Capture the cell that displays the provided text and extract its (X, Y) central coordinate. 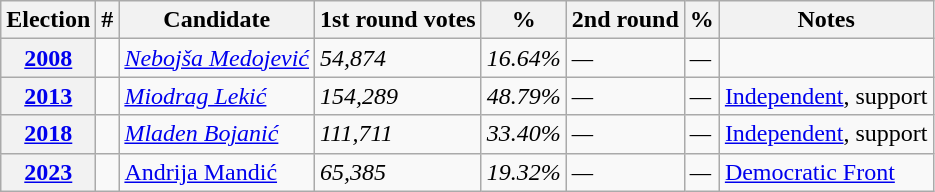
48.79% (524, 96)
54,874 (398, 58)
2008 (48, 58)
# (108, 20)
154,289 (398, 96)
Notes (826, 20)
19.32% (524, 172)
Candidate (217, 20)
2nd round (625, 20)
Democratic Front (826, 172)
2023 (48, 172)
Miodrag Lekić (217, 96)
Nebojša Medojević (217, 58)
Mladen Bojanić (217, 134)
16.64% (524, 58)
Election (48, 20)
2013 (48, 96)
2018 (48, 134)
Andrija Mandić (217, 172)
1st round votes (398, 20)
65,385 (398, 172)
111,711 (398, 134)
33.40% (524, 134)
